Capture the cell that displays the provided text and extract its (X, Y) central coordinate. 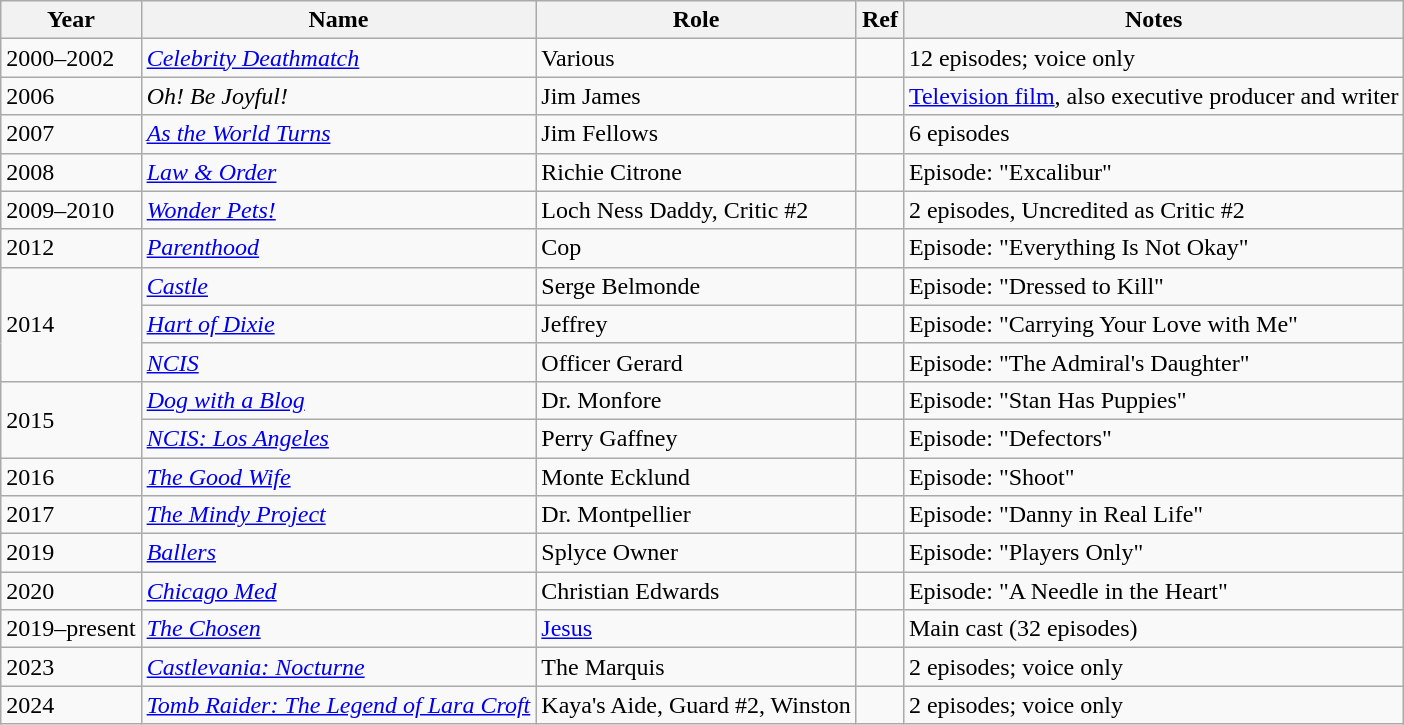
Jim James (696, 96)
Chicago Med (338, 591)
6 episodes (1154, 134)
Wonder Pets! (338, 210)
2012 (71, 248)
2024 (71, 705)
Episode: "Danny in Real Life" (1154, 515)
Oh! Be Joyful! (338, 96)
2 episodes, Uncredited as Critic #2 (1154, 210)
Ref (880, 20)
Jim Fellows (696, 134)
The Chosen (338, 629)
2014 (71, 324)
Jesus (696, 629)
2017 (71, 515)
2000–2002 (71, 58)
12 episodes; voice only (1154, 58)
Dr. Monfore (696, 400)
The Marquis (696, 667)
Loch Ness Daddy, Critic #2 (696, 210)
Episode: "Excalibur" (1154, 172)
The Mindy Project (338, 515)
Monte Ecklund (696, 477)
2015 (71, 419)
Dr. Montpellier (696, 515)
2007 (71, 134)
Episode: "The Admiral's Daughter" (1154, 362)
Cop (696, 248)
Various (696, 58)
Role (696, 20)
Celebrity Deathmatch (338, 58)
Perry Gaffney (696, 438)
Tomb Raider: The Legend of Lara Croft (338, 705)
NCIS: Los Angeles (338, 438)
NCIS (338, 362)
Episode: "Carrying Your Love with Me" (1154, 324)
Splyce Owner (696, 553)
Ballers (338, 553)
Episode: "Shoot" (1154, 477)
Parenthood (338, 248)
2023 (71, 667)
Main cast (32 episodes) (1154, 629)
2016 (71, 477)
Officer Gerard (696, 362)
The Good Wife (338, 477)
2009–2010 (71, 210)
Year (71, 20)
Richie Citrone (696, 172)
Serge Belmonde (696, 286)
2006 (71, 96)
Episode: "Players Only" (1154, 553)
Kaya's Aide, Guard #2, Winston (696, 705)
2008 (71, 172)
Castlevania: Nocturne (338, 667)
As the World Turns (338, 134)
Episode: "Everything Is Not Okay" (1154, 248)
2020 (71, 591)
Episode: "Dressed to Kill" (1154, 286)
Jeffrey (696, 324)
Dog with a Blog (338, 400)
Episode: "Stan Has Puppies" (1154, 400)
2019–present (71, 629)
Episode: "Defectors" (1154, 438)
Name (338, 20)
Christian Edwards (696, 591)
Law & Order (338, 172)
Episode: "A Needle in the Heart" (1154, 591)
2019 (71, 553)
Television film, also executive producer and writer (1154, 96)
Castle (338, 286)
Hart of Dixie (338, 324)
Notes (1154, 20)
